Capture the cell that displays the provided text and extract its [x, y] central coordinate. 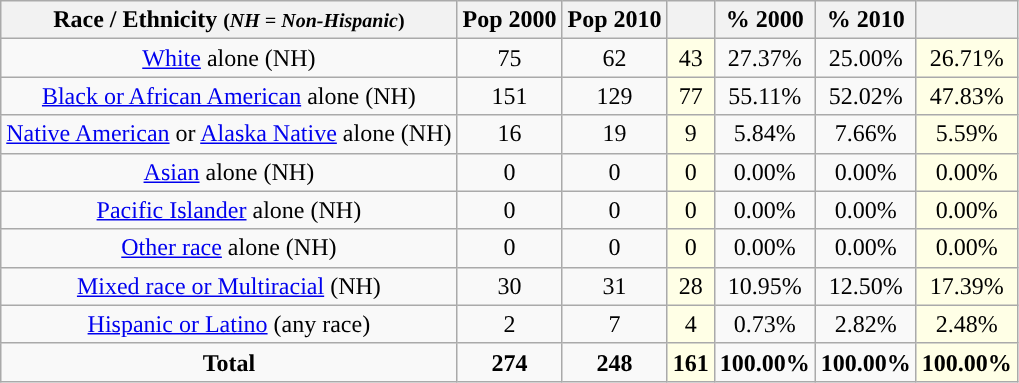
19 [614, 134]
5.59% [966, 134]
28 [690, 286]
26.71% [966, 58]
2.82% [866, 324]
27.37% [764, 58]
9 [690, 134]
Pacific Islander alone (NH) [229, 210]
Asian alone (NH) [229, 172]
White alone (NH) [229, 58]
55.11% [764, 96]
0.73% [764, 324]
% 2010 [866, 20]
129 [614, 96]
7.66% [866, 134]
12.50% [866, 286]
2.48% [966, 324]
77 [690, 96]
30 [510, 286]
17.39% [966, 286]
25.00% [866, 58]
Pop 2010 [614, 20]
161 [690, 362]
43 [690, 58]
248 [614, 362]
Race / Ethnicity (NH = Non-Hispanic) [229, 20]
47.83% [966, 96]
16 [510, 134]
Mixed race or Multiracial (NH) [229, 286]
10.95% [764, 286]
5.84% [764, 134]
4 [690, 324]
151 [510, 96]
31 [614, 286]
Native American or Alaska Native alone (NH) [229, 134]
62 [614, 58]
274 [510, 362]
Hispanic or Latino (any race) [229, 324]
% 2000 [764, 20]
7 [614, 324]
2 [510, 324]
Black or African American alone (NH) [229, 96]
Other race alone (NH) [229, 248]
Total [229, 362]
75 [510, 58]
Pop 2000 [510, 20]
52.02% [866, 96]
